Return the [x, y] coordinate for the center point of the cell that contains the specified text.  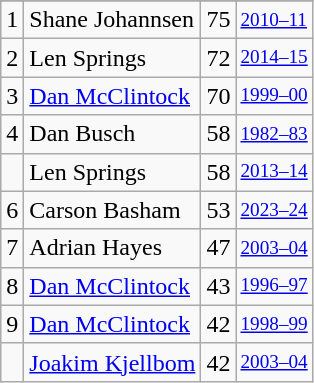
1996–97 [274, 286]
Joakim Kjellbom [112, 362]
47 [218, 248]
7 [12, 248]
9 [12, 324]
1998–99 [274, 324]
2014–15 [274, 58]
3 [12, 96]
Carson Basham [112, 210]
1982–83 [274, 134]
2010–11 [274, 20]
2013–14 [274, 172]
2 [12, 58]
1999–00 [274, 96]
2023–24 [274, 210]
75 [218, 20]
53 [218, 210]
Shane Johannsen [112, 20]
70 [218, 96]
4 [12, 134]
72 [218, 58]
1 [12, 20]
43 [218, 286]
Dan Busch [112, 134]
Adrian Hayes [112, 248]
8 [12, 286]
6 [12, 210]
